Determine the [x, y] coordinate at the center of the cell enclosing the given text.  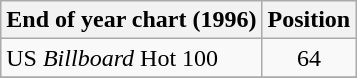
64 [309, 58]
Position [309, 20]
US Billboard Hot 100 [132, 58]
End of year chart (1996) [132, 20]
